Scan for the cell matching the given text and deliver its (X, Y) coordinate at center. 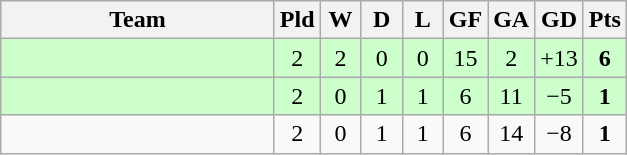
15 (465, 58)
−8 (560, 134)
Team (138, 20)
GA (512, 20)
11 (512, 96)
D (382, 20)
Pld (297, 20)
+13 (560, 58)
−5 (560, 96)
W (340, 20)
GF (465, 20)
L (422, 20)
Pts (604, 20)
14 (512, 134)
GD (560, 20)
